For the text-containing cell, return its midpoint in [x, y] coordinate format. 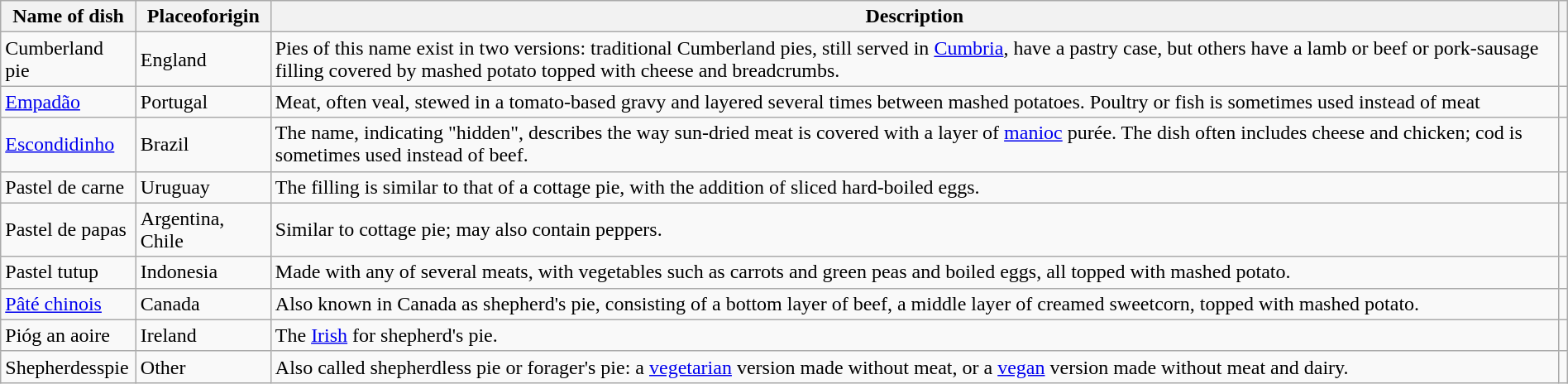
Placeoforigin [203, 17]
England [203, 60]
Cumberland pie [69, 60]
Empadão [69, 102]
Uruguay [203, 187]
Portugal [203, 102]
Pastel de papas [69, 230]
Indonesia [203, 272]
Made with any of several meats, with vegetables such as carrots and green peas and boiled eggs, all topped with mashed potato. [915, 272]
Ireland [203, 335]
Name of dish [69, 17]
The Irish for shepherd's pie. [915, 335]
Brazil [203, 144]
Pióg an aoire [69, 335]
Also known in Canada as shepherd's pie, consisting of a bottom layer of beef, a middle layer of creamed sweetcorn, topped with mashed potato. [915, 304]
Meat, often veal, stewed in a tomato-based gravy and layered several times between mashed potatoes. Poultry or fish is sometimes used instead of meat [915, 102]
Also called shepherdless pie or forager's pie: a vegetarian version made without meat, or a vegan version made without meat and dairy. [915, 367]
Description [915, 17]
Escondidinho [69, 144]
Pastel tutup [69, 272]
Similar to cottage pie; may also contain peppers. [915, 230]
Other [203, 367]
Argentina, Chile [203, 230]
Canada [203, 304]
Shepherdesspie [69, 367]
Pastel de carne [69, 187]
The filling is similar to that of a cottage pie, with the addition of sliced hard-boiled eggs. [915, 187]
Pâté chinois [69, 304]
